Extract the [X, Y] coordinate from the center of the cell holding the provided text.  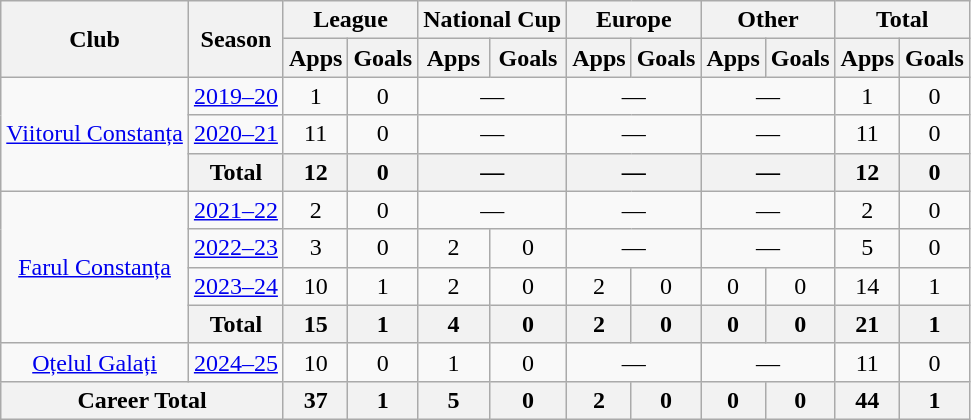
44 [867, 400]
2020–21 [236, 134]
37 [315, 400]
Europe [634, 20]
2019–20 [236, 96]
Farul Constanța [95, 267]
2023–24 [236, 286]
4 [454, 324]
2022–23 [236, 248]
Season [236, 39]
14 [867, 286]
Career Total [142, 400]
National Cup [492, 20]
Club [95, 39]
2024–25 [236, 362]
Viitorul Constanța [95, 134]
Oțelul Galați [95, 362]
21 [867, 324]
15 [315, 324]
3 [315, 248]
Other [768, 20]
2021–22 [236, 210]
League [350, 20]
